Find where the given text appears and provide that cell's center as [x, y] coordinate. 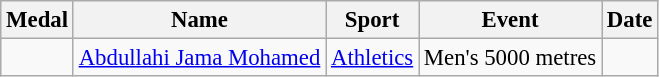
Men's 5000 metres [510, 58]
Medal [38, 20]
Athletics [372, 58]
Event [510, 20]
Date [630, 20]
Name [199, 20]
Abdullahi Jama Mohamed [199, 58]
Sport [372, 20]
